Locate the cell with the specified text and output its [X, Y] center coordinate. 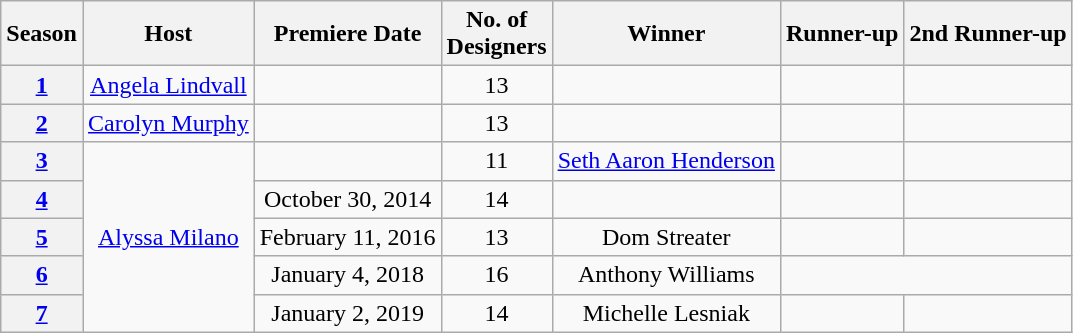
Anthony Williams [666, 275]
7 [42, 313]
Host [168, 34]
Angela Lindvall [168, 85]
January 4, 2018 [348, 275]
Winner [666, 34]
5 [42, 237]
4 [42, 199]
Premiere Date [348, 34]
Dom Streater [666, 237]
Alyssa Milano [168, 237]
Season [42, 34]
Seth Aaron Henderson [666, 161]
Carolyn Murphy [168, 123]
February 11, 2016 [348, 237]
11 [496, 161]
6 [42, 275]
16 [496, 275]
2 [42, 123]
2nd Runner-up [988, 34]
Runner-up [842, 34]
No. ofDesigners [496, 34]
Michelle Lesniak [666, 313]
1 [42, 85]
January 2, 2019 [348, 313]
3 [42, 161]
October 30, 2014 [348, 199]
